Output the (X, Y) coordinate of the center of the cell containing the given text.  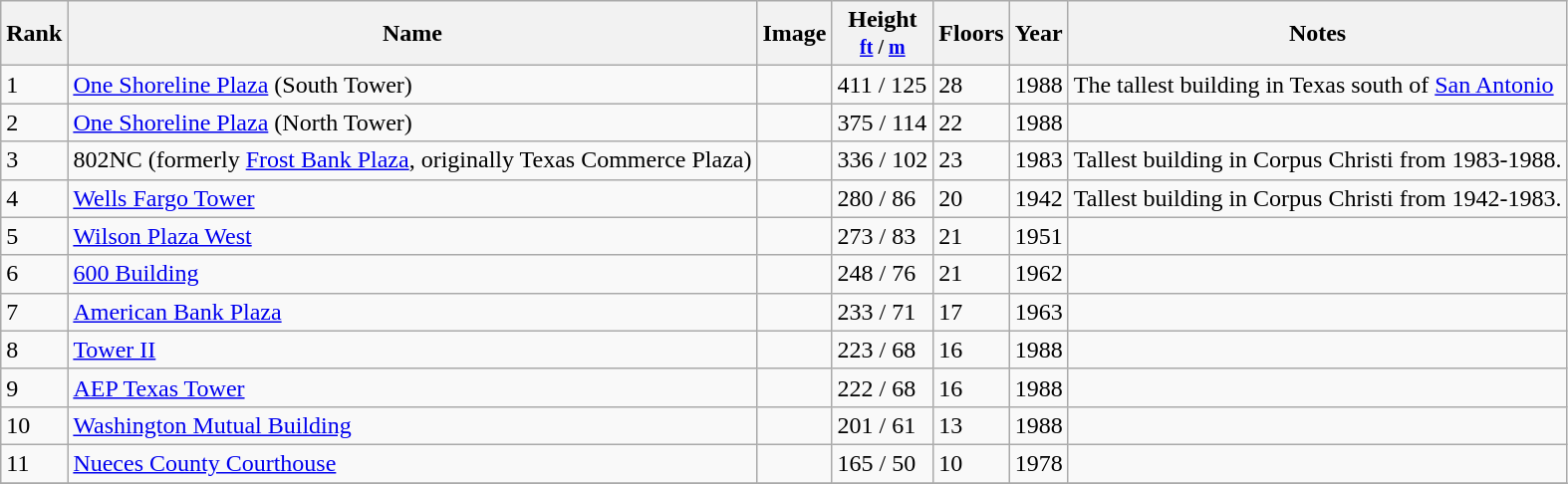
Name (412, 34)
Image (795, 34)
280 / 86 (883, 198)
222 / 68 (883, 387)
2 (34, 122)
AEP Texas Tower (412, 387)
Notes (1317, 34)
1962 (1038, 274)
Year (1038, 34)
600 Building (412, 274)
Washington Mutual Building (412, 425)
One Shoreline Plaza (North Tower) (412, 122)
1942 (1038, 198)
One Shoreline Plaza (South Tower) (412, 85)
165 / 50 (883, 463)
Tower II (412, 350)
201 / 61 (883, 425)
1963 (1038, 312)
Wells Fargo Tower (412, 198)
American Bank Plaza (412, 312)
Tallest building in Corpus Christi from 1983-1988. (1317, 160)
13 (971, 425)
28 (971, 85)
273 / 83 (883, 236)
8 (34, 350)
336 / 102 (883, 160)
17 (971, 312)
Wilson Plaza West (412, 236)
1 (34, 85)
233 / 71 (883, 312)
Floors (971, 34)
11 (34, 463)
3 (34, 160)
6 (34, 274)
1951 (1038, 236)
248 / 76 (883, 274)
411 / 125 (883, 85)
802NC (formerly Frost Bank Plaza, originally Texas Commerce Plaza) (412, 160)
22 (971, 122)
9 (34, 387)
The tallest building in Texas south of San Antonio (1317, 85)
Rank (34, 34)
Heightft / m (883, 34)
23 (971, 160)
4 (34, 198)
20 (971, 198)
223 / 68 (883, 350)
5 (34, 236)
Tallest building in Corpus Christi from 1942-1983. (1317, 198)
1978 (1038, 463)
1983 (1038, 160)
7 (34, 312)
Nueces County Courthouse (412, 463)
375 / 114 (883, 122)
